Search for the cell housing the specified text and yield its (X, Y) center coordinate. 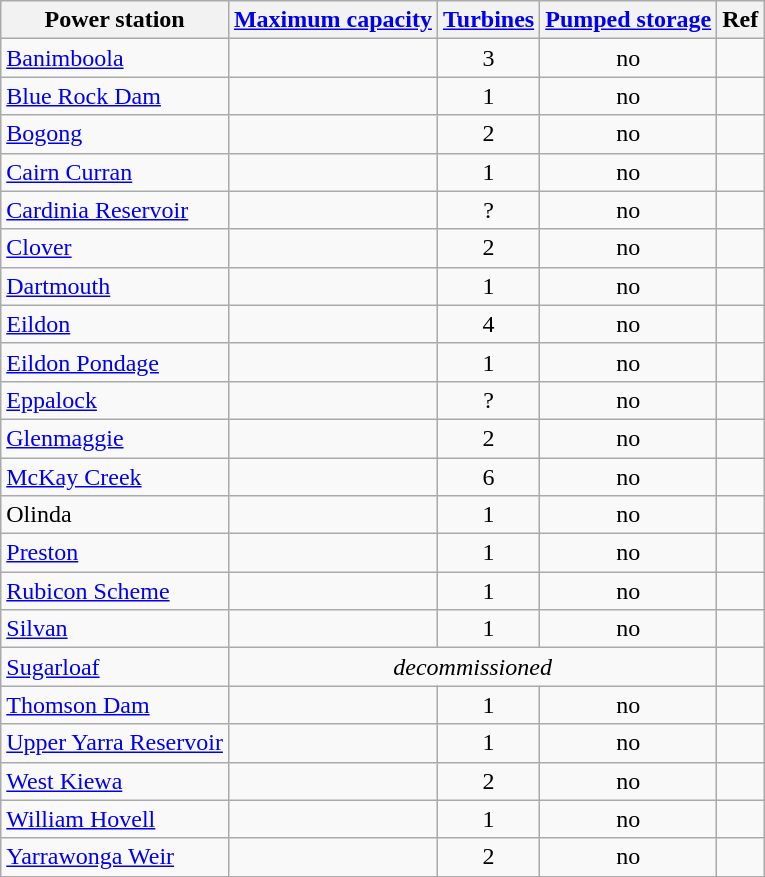
Ref (740, 20)
Silvan (115, 629)
Rubicon Scheme (115, 591)
Pumped storage (628, 20)
Sugarloaf (115, 667)
4 (488, 324)
Thomson Dam (115, 705)
Eppalock (115, 400)
McKay Creek (115, 477)
Cairn Curran (115, 172)
Cardinia Reservoir (115, 210)
William Hovell (115, 819)
Dartmouth (115, 286)
Eildon (115, 324)
decommissioned (472, 667)
6 (488, 477)
West Kiewa (115, 781)
Clover (115, 248)
Bogong (115, 134)
Power station (115, 20)
Olinda (115, 515)
Preston (115, 553)
Maximum capacity (332, 20)
Banimboola (115, 58)
Turbines (488, 20)
Eildon Pondage (115, 362)
Glenmaggie (115, 438)
Blue Rock Dam (115, 96)
3 (488, 58)
Upper Yarra Reservoir (115, 743)
Yarrawonga Weir (115, 857)
